Identify which cell holds the provided text, then report its [X, Y] central coordinate. 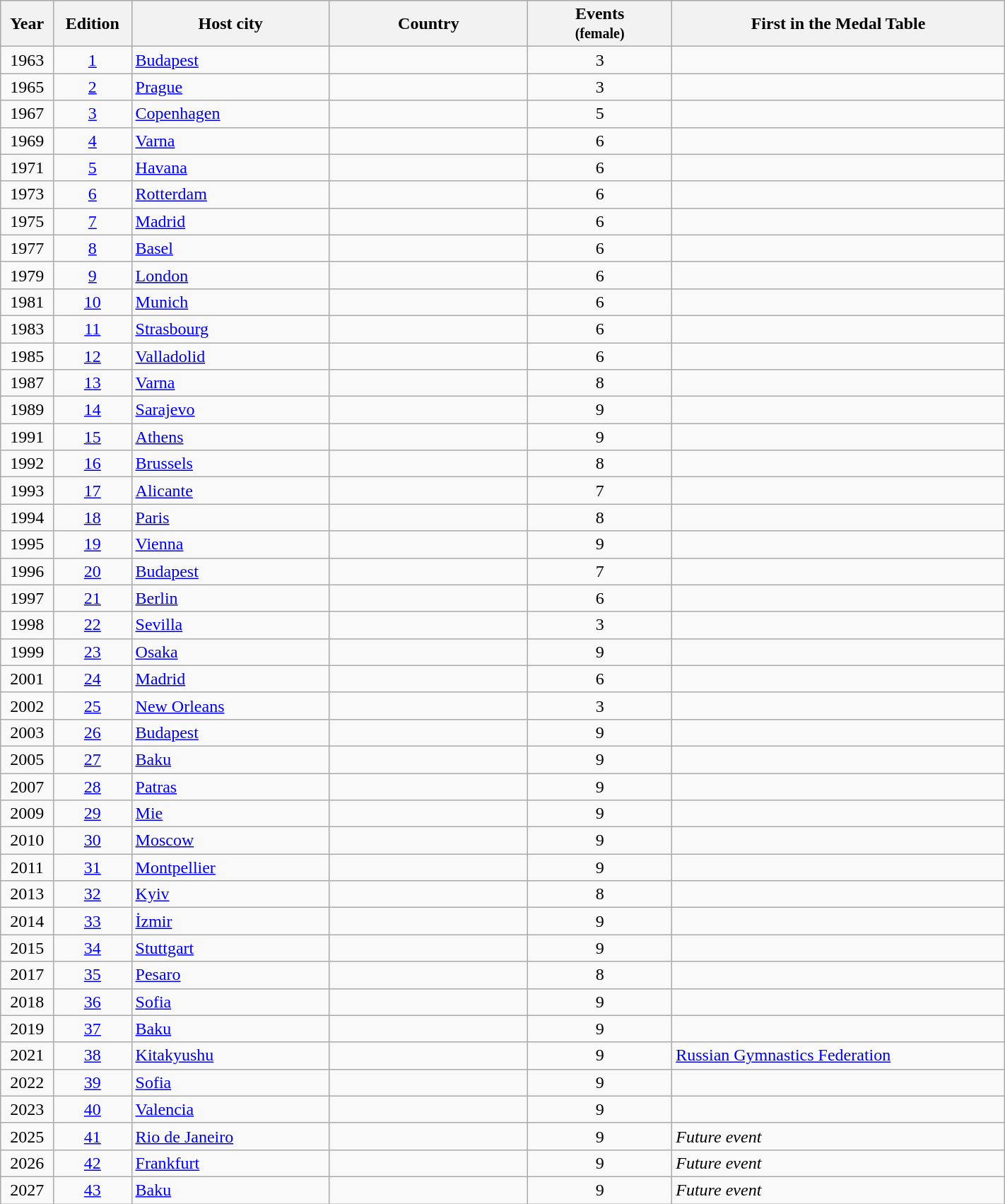
1967 [27, 114]
2007 [27, 787]
35 [93, 975]
2019 [27, 1029]
36 [93, 1002]
33 [93, 921]
Montpellier [230, 867]
31 [93, 867]
1977 [27, 248]
2010 [27, 841]
Host city [230, 24]
12 [93, 356]
1971 [27, 168]
2013 [27, 894]
21 [93, 598]
1996 [27, 571]
1979 [27, 275]
13 [93, 383]
1981 [27, 302]
2025 [27, 1136]
Stuttgart [230, 948]
17 [93, 491]
1963 [27, 60]
38 [93, 1056]
1991 [27, 437]
1993 [27, 491]
Pesaro [230, 975]
1999 [27, 652]
1994 [27, 518]
37 [93, 1029]
2014 [27, 921]
Basel [230, 248]
1997 [27, 598]
1969 [27, 141]
1989 [27, 410]
1987 [27, 383]
2015 [27, 948]
Mie [230, 814]
2021 [27, 1056]
Rotterdam [230, 194]
1965 [27, 87]
43 [93, 1190]
1985 [27, 356]
Brussels [230, 464]
Havana [230, 168]
Moscow [230, 841]
29 [93, 814]
First in the Medal Table [838, 24]
11 [93, 329]
42 [93, 1163]
Year [27, 24]
Copenhagen [230, 114]
28 [93, 787]
2017 [27, 975]
1973 [27, 194]
1 [93, 60]
Events(female) [600, 24]
Paris [230, 518]
1983 [27, 329]
1998 [27, 625]
Berlin [230, 598]
20 [93, 571]
Edition [93, 24]
Patras [230, 787]
1975 [27, 221]
25 [93, 706]
18 [93, 518]
24 [93, 679]
Sevilla [230, 625]
34 [93, 948]
19 [93, 544]
2022 [27, 1082]
27 [93, 759]
26 [93, 732]
Country [428, 24]
1992 [27, 464]
Prague [230, 87]
Frankfurt [230, 1163]
Alicante [230, 491]
Sarajevo [230, 410]
Athens [230, 437]
23 [93, 652]
2009 [27, 814]
16 [93, 464]
Valladolid [230, 356]
Vienna [230, 544]
2023 [27, 1109]
Kitakyushu [230, 1056]
2005 [27, 759]
10 [93, 302]
2003 [27, 732]
2 [93, 87]
30 [93, 841]
Munich [230, 302]
2026 [27, 1163]
4 [93, 141]
41 [93, 1136]
London [230, 275]
2027 [27, 1190]
2018 [27, 1002]
1995 [27, 544]
Rio de Janeiro [230, 1136]
Russian Gymnastics Federation [838, 1056]
Osaka [230, 652]
40 [93, 1109]
14 [93, 410]
22 [93, 625]
2011 [27, 867]
32 [93, 894]
2001 [27, 679]
Kyiv [230, 894]
Strasbourg [230, 329]
2002 [27, 706]
15 [93, 437]
İzmir [230, 921]
New Orleans [230, 706]
39 [93, 1082]
Valencia [230, 1109]
